Detect which cell encompasses the target text, then output its [x, y] center coordinate. 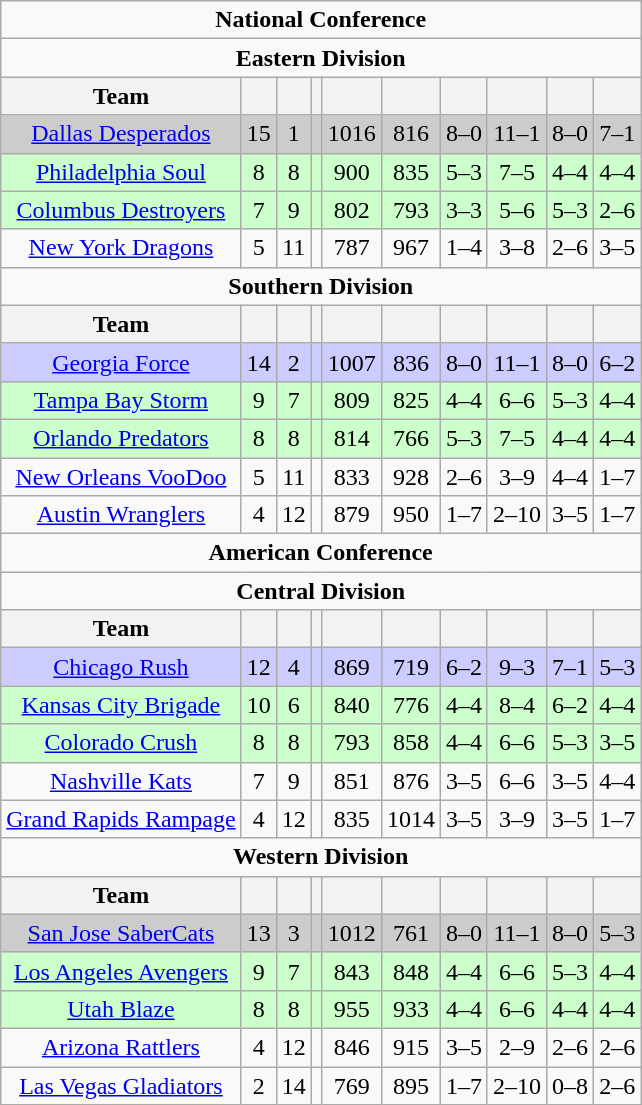
858 [410, 743]
967 [410, 248]
933 [410, 1009]
13 [258, 933]
8–4 [516, 705]
Tampa Bay Storm [121, 400]
Southern Division [321, 286]
Colorado Crush [121, 743]
895 [410, 1085]
833 [352, 477]
6 [294, 705]
Kansas City Brigade [121, 705]
Chicago Rush [121, 667]
Utah Blaze [121, 1009]
National Conference [321, 20]
American Conference [321, 553]
Western Division [321, 857]
1–4 [464, 248]
851 [352, 781]
3–3 [464, 210]
766 [410, 438]
Nashville Kats [121, 781]
Las Vegas Gladiators [121, 1085]
3 [294, 933]
Los Angeles Avengers [121, 971]
876 [410, 781]
Orlando Predators [121, 438]
846 [352, 1047]
1016 [352, 134]
814 [352, 438]
10 [258, 705]
Austin Wranglers [121, 515]
769 [352, 1085]
840 [352, 705]
928 [410, 477]
Central Division [321, 591]
Georgia Force [121, 362]
955 [352, 1009]
New Orleans VooDoo [121, 477]
843 [352, 971]
816 [410, 134]
869 [352, 667]
848 [410, 971]
1014 [410, 819]
1 [294, 134]
809 [352, 400]
900 [352, 172]
879 [352, 515]
San Jose SaberCats [121, 933]
2–9 [516, 1047]
Dallas Desperados [121, 134]
Eastern Division [321, 58]
New York Dragons [121, 248]
Grand Rapids Rampage [121, 819]
15 [258, 134]
950 [410, 515]
1007 [352, 362]
776 [410, 705]
Columbus Destroyers [121, 210]
0–8 [570, 1085]
761 [410, 933]
9–3 [516, 667]
Philadelphia Soul [121, 172]
802 [352, 210]
3–8 [516, 248]
825 [410, 400]
Arizona Rattlers [121, 1047]
1012 [352, 933]
836 [410, 362]
787 [352, 248]
719 [410, 667]
5–6 [516, 210]
915 [410, 1047]
